From the cell containing the given text, extract its center point as [X, Y] coordinate. 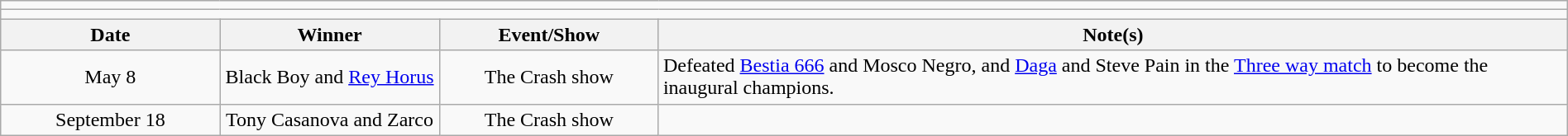
September 18 [111, 120]
Date [111, 35]
Event/Show [549, 35]
Tony Casanova and Zarco [329, 120]
Black Boy and Rey Horus [329, 77]
Defeated Bestia 666 and Mosco Negro, and Daga and Steve Pain in the Three way match to become the inaugural champions. [1113, 77]
Note(s) [1113, 35]
May 8 [111, 77]
Winner [329, 35]
